Provide the [X, Y] coordinate of the cell's center where the given text is located.  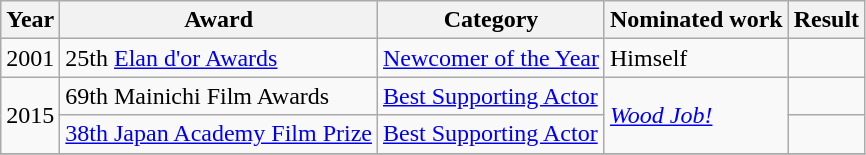
Nominated work [696, 20]
Award [219, 20]
Year [30, 20]
2015 [30, 115]
38th Japan Academy Film Prize [219, 134]
Result [826, 20]
69th Mainichi Film Awards [219, 96]
Himself [696, 58]
Category [490, 20]
2001 [30, 58]
Wood Job! [696, 115]
25th Elan d'or Awards [219, 58]
Newcomer of the Year [490, 58]
